Pinpoint the cell where the given text exists, returning its [x, y] midpoint coordinate. 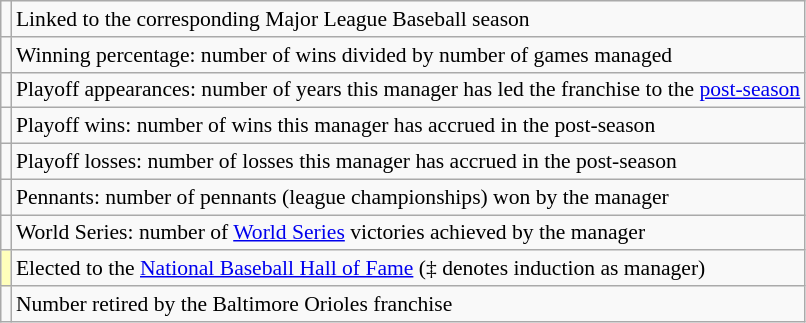
Winning percentage: number of wins divided by number of games managed [408, 55]
Playoff appearances: number of years this manager has led the franchise to the post-season [408, 90]
World Series: number of World Series victories achieved by the manager [408, 233]
Pennants: number of pennants (league championships) won by the manager [408, 197]
Playoff losses: number of losses this manager has accrued in the post-season [408, 162]
Linked to the corresponding Major League Baseball season [408, 19]
Playoff wins: number of wins this manager has accrued in the post-season [408, 126]
Number retired by the Baltimore Orioles franchise [408, 304]
Elected to the National Baseball Hall of Fame (‡ denotes induction as manager) [408, 269]
